Identify which cell holds the provided text, then report its (x, y) central coordinate. 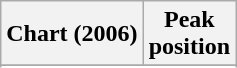
Peakposition (189, 34)
Chart (2006) (72, 34)
